Pinpoint the cell where the given text exists, returning its (X, Y) midpoint coordinate. 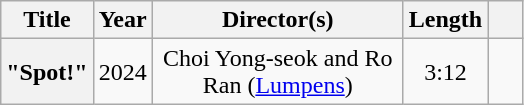
Length (445, 20)
2024 (122, 72)
"Spot!" (47, 72)
Choi Yong-seok and Ro Ran (Lumpens) (278, 72)
Director(s) (278, 20)
Year (122, 20)
3:12 (445, 72)
Title (47, 20)
